Find where the given text appears and provide that cell's center as [X, Y] coordinate. 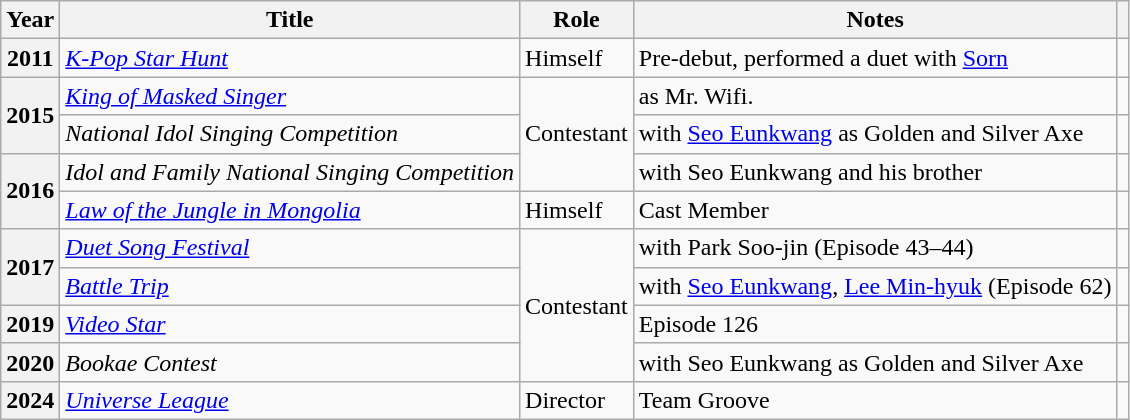
2024 [30, 400]
with Seo Eunkwang, Lee Min-hyuk (Episode 62) [875, 286]
King of Masked Singer [290, 96]
Video Star [290, 324]
Team Groove [875, 400]
Director [577, 400]
Notes [875, 20]
2017 [30, 267]
with Seo Eunkwang and his brother [875, 172]
with Park Soo-jin (Episode 43–44) [875, 248]
Episode 126 [875, 324]
Year [30, 20]
Universe League [290, 400]
Idol and Family National Singing Competition [290, 172]
Role [577, 20]
2011 [30, 58]
2019 [30, 324]
Bookae Contest [290, 362]
as Mr. Wifi. [875, 96]
Battle Trip [290, 286]
Cast Member [875, 210]
National Idol Singing Competition [290, 134]
2020 [30, 362]
Pre-debut, performed a duet with Sorn [875, 58]
2016 [30, 191]
2015 [30, 115]
Law of the Jungle in Mongolia [290, 210]
K-Pop Star Hunt [290, 58]
Title [290, 20]
Duet Song Festival [290, 248]
